Return [X, Y] of the center of cell containing provided text 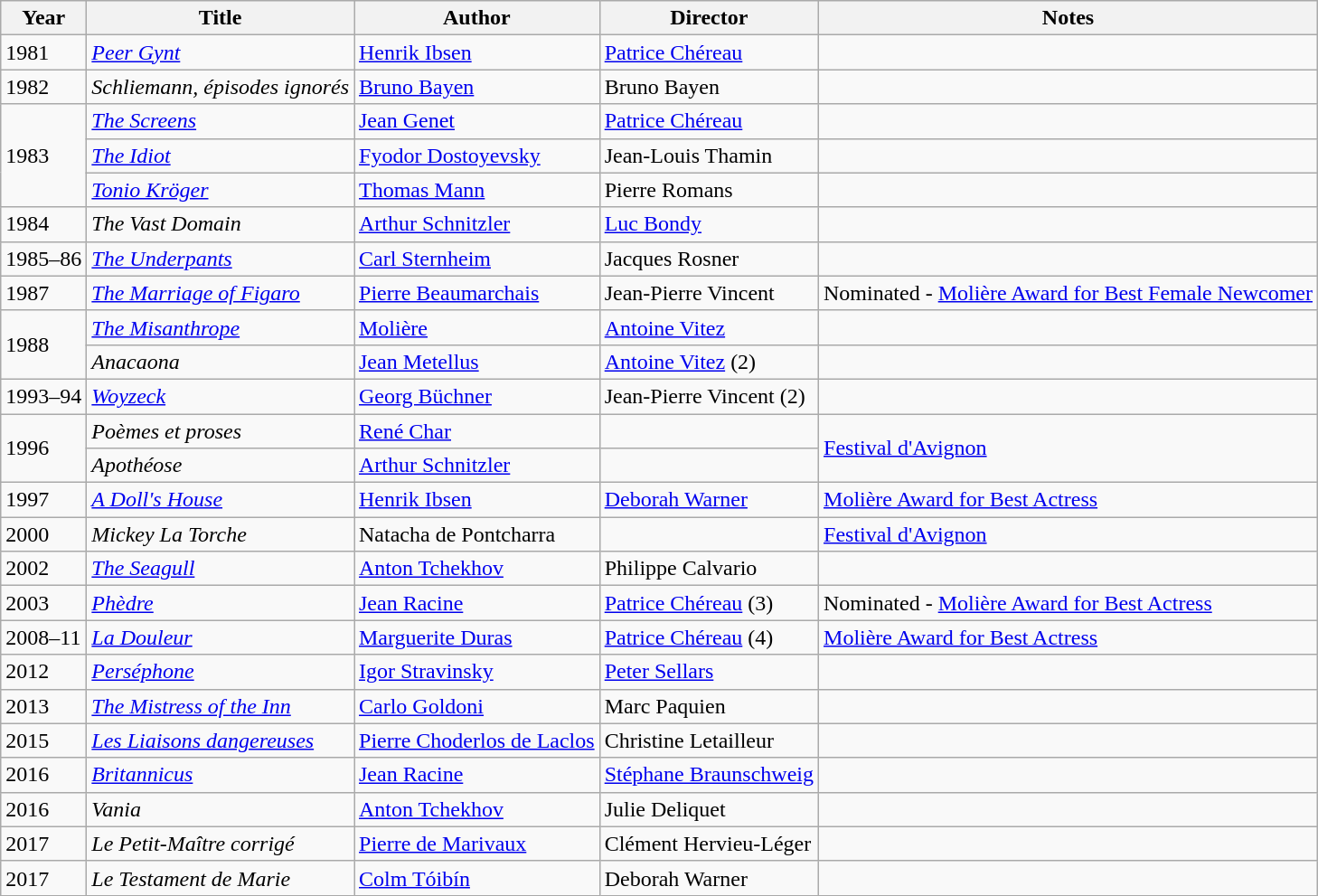
1982 [43, 87]
Philippe Calvario [709, 569]
Antoine Vitez [709, 327]
Jacques Rosner [709, 259]
Title [221, 18]
Phèdre [221, 603]
Marguerite Duras [477, 637]
Carl Sternheim [477, 259]
Clément Hervieu-Léger [709, 844]
The Screens [221, 121]
1993–94 [43, 396]
Le Testament de Marie [221, 878]
2002 [43, 569]
Jean-Pierre Vincent (2) [709, 396]
Pierre de Marivaux [477, 844]
Julie Deliquet [709, 809]
Tonio Kröger [221, 190]
Jean-Louis Thamin [709, 156]
1996 [43, 448]
Notes [1069, 18]
Carlo Goldoni [477, 706]
Luc Bondy [709, 224]
The Vast Domain [221, 224]
1983 [43, 156]
Nominated - Molière Award for Best Female Newcomer [1069, 293]
1988 [43, 344]
Igor Stravinsky [477, 672]
Poèmes et proses [221, 431]
Patrice Chéreau (3) [709, 603]
Georg Büchner [477, 396]
Schliemann, épisodes ignorés [221, 87]
Jean Metellus [477, 362]
Natacha de Pontcharra [477, 534]
The Marriage of Figaro [221, 293]
Christine Letailleur [709, 740]
2003 [43, 603]
2013 [43, 706]
Author [477, 18]
The Misanthrope [221, 327]
Anacaona [221, 362]
1981 [43, 52]
Pierre Choderlos de Laclos [477, 740]
The Idiot [221, 156]
Stéphane Braunschweig [709, 775]
Le Petit-Maître corrigé [221, 844]
2000 [43, 534]
1985–86 [43, 259]
Mickey La Torche [221, 534]
Antoine Vitez (2) [709, 362]
Year [43, 18]
2015 [43, 740]
Peer Gynt [221, 52]
Marc Paquien [709, 706]
Pierre Romans [709, 190]
La Douleur [221, 637]
Patrice Chéreau (4) [709, 637]
Pierre Beaumarchais [477, 293]
Molière [477, 327]
Les Liaisons dangereuses [221, 740]
1997 [43, 500]
2008–11 [43, 637]
René Char [477, 431]
Fyodor Dostoyevsky [477, 156]
Perséphone [221, 672]
Jean-Pierre Vincent [709, 293]
The Seagull [221, 569]
1987 [43, 293]
Director [709, 18]
Apothéose [221, 466]
Jean Genet [477, 121]
Vania [221, 809]
Colm Tóibín [477, 878]
Peter Sellars [709, 672]
A Doll's House [221, 500]
2012 [43, 672]
The Mistress of the Inn [221, 706]
Britannicus [221, 775]
Thomas Mann [477, 190]
Nominated - Molière Award for Best Actress [1069, 603]
1984 [43, 224]
Woyzeck [221, 396]
The Underpants [221, 259]
